Provide the (x, y) coordinate of the cell's center where the given text is located.  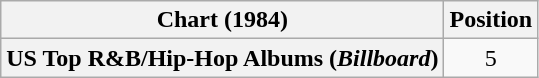
Position (491, 20)
Chart (1984) (222, 20)
5 (491, 58)
US Top R&B/Hip-Hop Albums (Billboard) (222, 58)
